For the text-containing cell, return its midpoint in (X, Y) coordinate format. 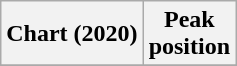
Peakposition (189, 34)
Chart (2020) (72, 34)
